Search for the cell housing the specified text and yield its [x, y] center coordinate. 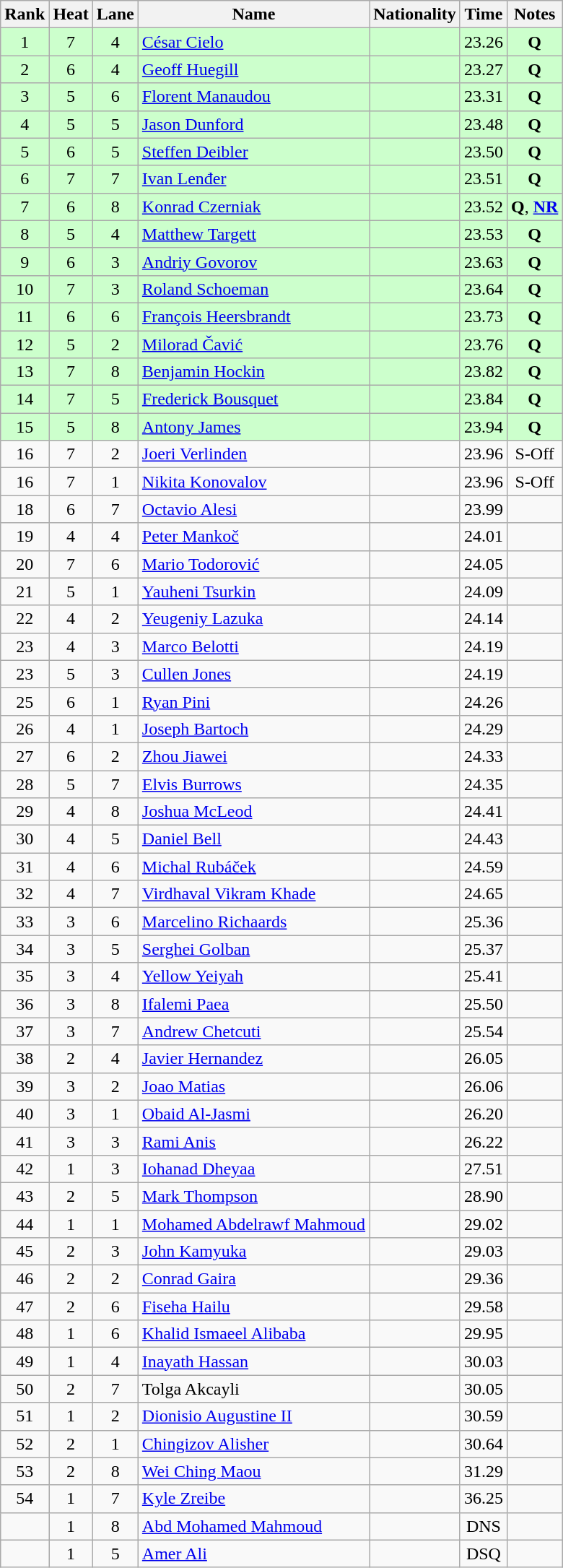
30.05 [484, 1389]
Steffen Deibler [253, 152]
23.82 [484, 372]
John Kamyuka [253, 1252]
46 [25, 1279]
31 [25, 867]
43 [25, 1196]
36.25 [484, 1499]
11 [25, 316]
Mohamed Abdelrawf Mahmoud [253, 1224]
24.43 [484, 839]
DNS [484, 1526]
41 [25, 1141]
Name [253, 14]
24.41 [484, 812]
Joseph Bartoch [253, 729]
33 [25, 922]
Antony James [253, 427]
12 [25, 345]
25.50 [484, 1004]
15 [25, 427]
23.31 [484, 97]
Obaid Al-Jasmi [253, 1114]
38 [25, 1059]
22 [25, 619]
Conrad Gaira [253, 1279]
52 [25, 1444]
Dionisio Augustine II [253, 1416]
26.20 [484, 1114]
25.37 [484, 949]
23.50 [484, 152]
24.33 [484, 756]
23.73 [484, 316]
23.63 [484, 261]
Octavio Alesi [253, 509]
Roland Schoeman [253, 289]
Serghei Golban [253, 949]
Daniel Bell [253, 839]
24.65 [484, 894]
9 [25, 261]
Tolga Akcayli [253, 1389]
23.51 [484, 179]
30.03 [484, 1361]
34 [25, 949]
Matthew Targett [253, 234]
18 [25, 509]
Ryan Pini [253, 701]
23.27 [484, 69]
Lane [115, 14]
24.09 [484, 592]
28.90 [484, 1196]
29.36 [484, 1279]
54 [25, 1499]
26.06 [484, 1086]
23.99 [484, 509]
26.05 [484, 1059]
Nikita Konovalov [253, 482]
49 [25, 1361]
Peter Mankoč [253, 537]
26 [25, 729]
23.48 [484, 124]
21 [25, 592]
25.41 [484, 976]
Fiseha Hailu [253, 1307]
29.95 [484, 1334]
23.94 [484, 427]
DSQ [484, 1554]
24.14 [484, 619]
25.36 [484, 922]
Ifalemi Paea [253, 1004]
Chingizov Alisher [253, 1444]
24.29 [484, 729]
30.59 [484, 1416]
François Heersbrandt [253, 316]
Joshua McLeod [253, 812]
36 [25, 1004]
28 [25, 784]
23.76 [484, 345]
20 [25, 564]
Abd Mohamed Mahmoud [253, 1526]
Marcelino Richaards [253, 922]
27.51 [484, 1169]
Ivan Lenđer [253, 179]
César Cielo [253, 42]
23.53 [484, 234]
19 [25, 537]
Zhou Jiawei [253, 756]
Florent Manaudou [253, 97]
32 [25, 894]
29.02 [484, 1224]
10 [25, 289]
Yauheni Tsurkin [253, 592]
Virdhaval Vikram Khade [253, 894]
25 [25, 701]
Inayath Hassan [253, 1361]
23.26 [484, 42]
45 [25, 1252]
Konrad Czerniak [253, 207]
Mark Thompson [253, 1196]
24.35 [484, 784]
13 [25, 372]
37 [25, 1031]
50 [25, 1389]
Joeri Verlinden [253, 454]
24.26 [484, 701]
Khalid Ismaeel Alibaba [253, 1334]
Kyle Zreibe [253, 1499]
Mario Todorović [253, 564]
Javier Hernandez [253, 1059]
51 [25, 1416]
Nationality [415, 14]
Michal Rubáček [253, 867]
53 [25, 1471]
Amer Ali [253, 1554]
Wei Ching Maou [253, 1471]
48 [25, 1334]
Rami Anis [253, 1141]
23.52 [484, 207]
Geoff Huegill [253, 69]
30.64 [484, 1444]
Yeugeniy Lazuka [253, 619]
23.84 [484, 399]
25.54 [484, 1031]
Benjamin Hockin [253, 372]
Time [484, 14]
27 [25, 756]
44 [25, 1224]
Notes [534, 14]
42 [25, 1169]
Marco Belotti [253, 646]
Rank [25, 14]
Cullen Jones [253, 674]
Yellow Yeiyah [253, 976]
26.22 [484, 1141]
Frederick Bousquet [253, 399]
24.59 [484, 867]
14 [25, 399]
23.64 [484, 289]
Q, NR [534, 207]
40 [25, 1114]
Jason Dunford [253, 124]
24.01 [484, 537]
30 [25, 839]
29 [25, 812]
39 [25, 1086]
Heat [71, 14]
Andrew Chetcuti [253, 1031]
29.03 [484, 1252]
35 [25, 976]
Iohanad Dheyaa [253, 1169]
29.58 [484, 1307]
Elvis Burrows [253, 784]
Andriy Govorov [253, 261]
Milorad Čavić [253, 345]
Joao Matias [253, 1086]
47 [25, 1307]
24.05 [484, 564]
31.29 [484, 1471]
